Return the (x, y) coordinate for the center point of the cell that contains the specified text.  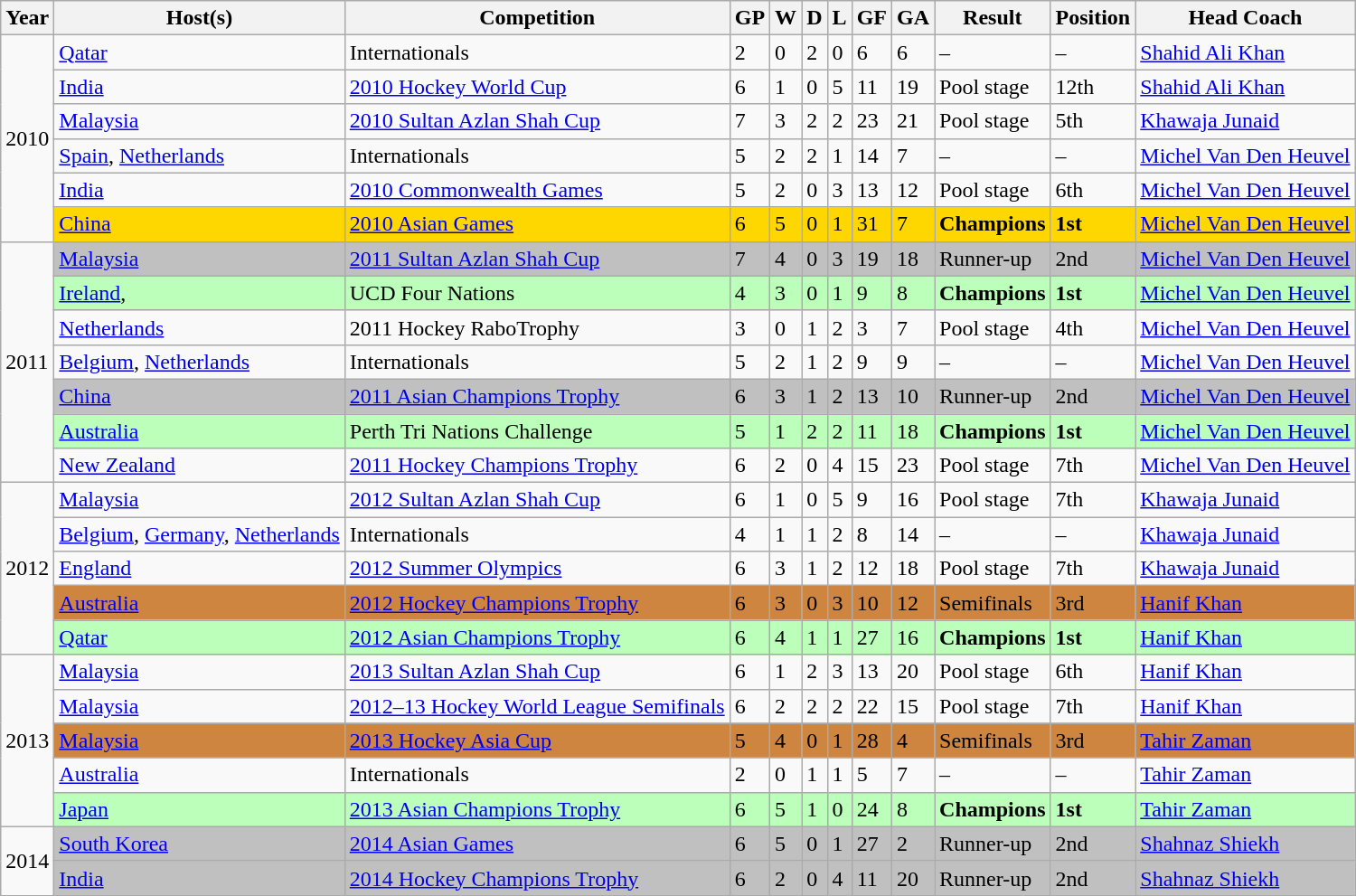
2011 Hockey Champions Trophy (537, 466)
GA (913, 18)
2013 Sultan Azlan Shah Cup (537, 672)
Host(s) (199, 18)
England (199, 569)
UCD Four Nations (537, 293)
2011 (27, 362)
L (839, 18)
2012 Hockey Champions Trophy (537, 603)
2014 Asian Games (537, 844)
22 (871, 706)
2011 Sultan Azlan Shah Cup (537, 259)
Netherlands (199, 327)
4th (1093, 327)
5th (1093, 121)
2011 Asian Champions Trophy (537, 396)
D (815, 18)
2010 (27, 138)
2013 Asian Champions Trophy (537, 809)
24 (871, 809)
2013 Hockey Asia Cup (537, 740)
Position (1093, 18)
Competition (537, 18)
Ireland, (199, 293)
2014 (27, 861)
2010 Commonwealth Games (537, 190)
21 (913, 121)
2011 Hockey RaboTrophy (537, 327)
2012 (27, 569)
2010 Asian Games (537, 224)
2013 (27, 740)
GF (871, 18)
Perth Tri Nations Challenge (537, 431)
Spain, Netherlands (199, 156)
12th (1093, 87)
2010 Hockey World Cup (537, 87)
2014 Hockey Champions Trophy (537, 878)
South Korea (199, 844)
Belgium, Netherlands (199, 362)
2012 Sultan Azlan Shah Cup (537, 500)
Belgium, Germany, Netherlands (199, 534)
Japan (199, 809)
31 (871, 224)
Result (993, 18)
2012 Asian Champions Trophy (537, 637)
GP (749, 18)
28 (871, 740)
W (786, 18)
2012 Summer Olympics (537, 569)
Head Coach (1246, 18)
2012–13 Hockey World League Semifinals (537, 706)
Year (27, 18)
2010 Sultan Azlan Shah Cup (537, 121)
New Zealand (199, 466)
